Search for the cell housing the specified text and yield its [x, y] center coordinate. 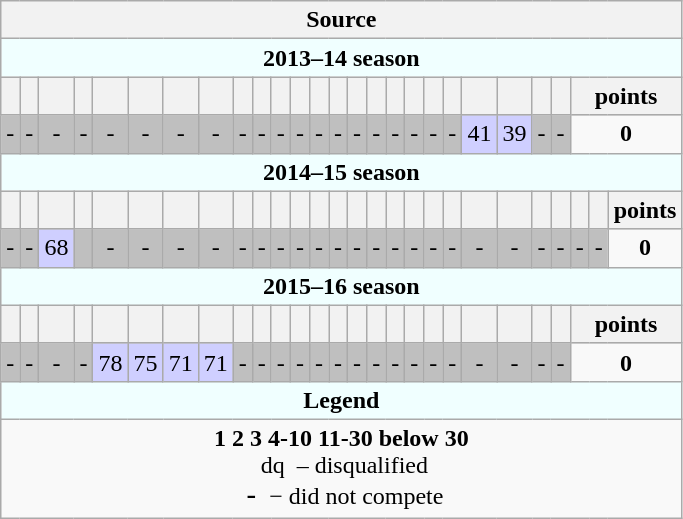
Legend [342, 400]
75 [146, 362]
78 [110, 362]
2015–16 season [342, 286]
2014–15 season [342, 172]
39 [514, 134]
Source [342, 20]
41 [480, 134]
2013–14 season [342, 58]
1 2 3 4-10 11-30 below 30 dq – disqualified - − did not compete [342, 468]
68 [56, 248]
